Search for the cell housing the specified text and yield its [X, Y] center coordinate. 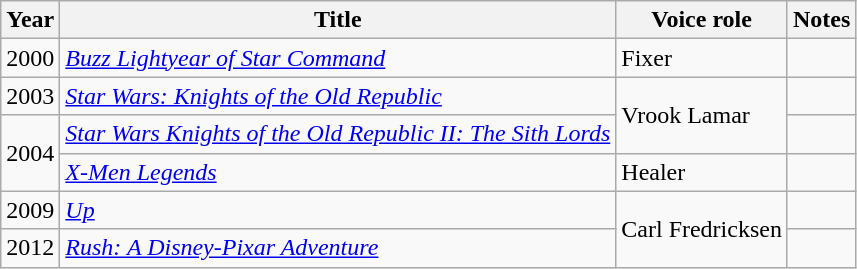
Title [338, 20]
Carl Fredricksen [702, 229]
Buzz Lightyear of Star Command [338, 58]
2003 [30, 96]
2000 [30, 58]
Up [338, 210]
Voice role [702, 20]
Fixer [702, 58]
2004 [30, 153]
Star Wars: Knights of the Old Republic [338, 96]
Notes [821, 20]
Vrook Lamar [702, 115]
Rush: A Disney-Pixar Adventure [338, 248]
2012 [30, 248]
Healer [702, 172]
Year [30, 20]
X-Men Legends [338, 172]
Star Wars Knights of the Old Republic II: The Sith Lords [338, 134]
2009 [30, 210]
